Return the [x, y] coordinate for the center point of the cell that contains the specified text.  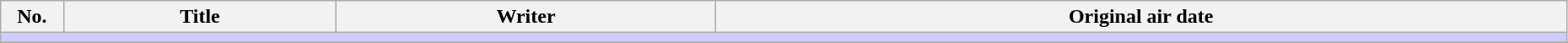
No. [32, 17]
Writer [526, 17]
Original air date [1140, 17]
Title [200, 17]
